Scan for the cell matching the given text and deliver its [x, y] coordinate at center. 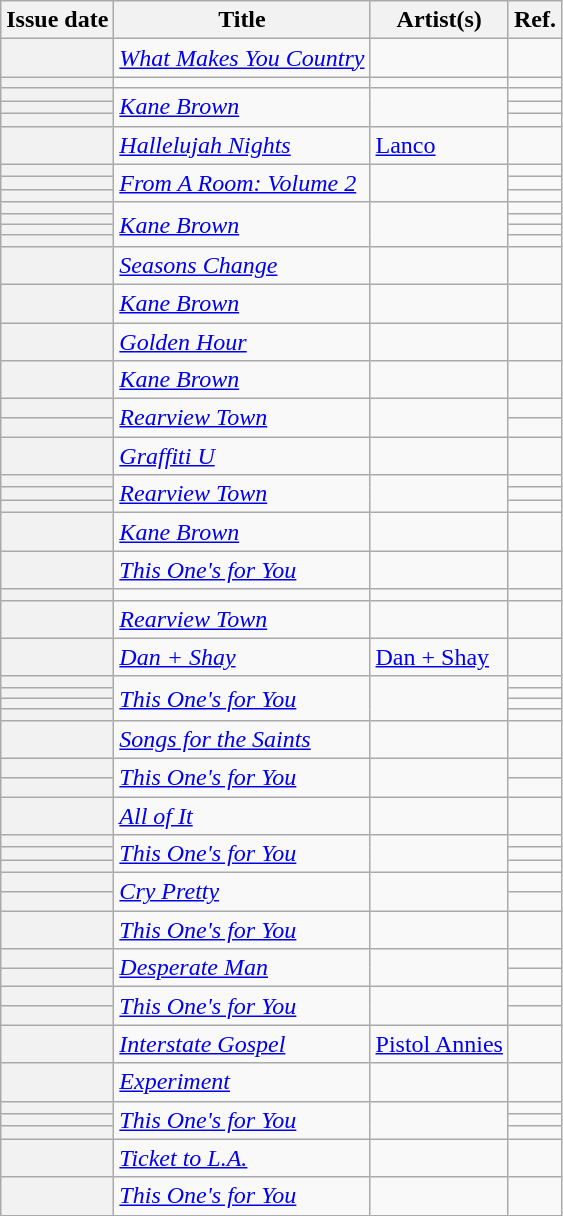
Experiment [242, 1082]
Graffiti U [242, 456]
Title [242, 20]
Issue date [58, 20]
Cry Pretty [242, 892]
Songs for the Saints [242, 739]
Interstate Gospel [242, 1044]
All of It [242, 815]
From A Room: Volume 2 [242, 183]
Hallelujah Nights [242, 145]
Ticket to L.A. [242, 1158]
What Makes You Country [242, 58]
Pistol Annies [439, 1044]
Seasons Change [242, 265]
Lanco [439, 145]
Golden Hour [242, 341]
Desperate Man [242, 968]
Ref. [534, 20]
Artist(s) [439, 20]
